Locate the cell with the specified text and output its (X, Y) center coordinate. 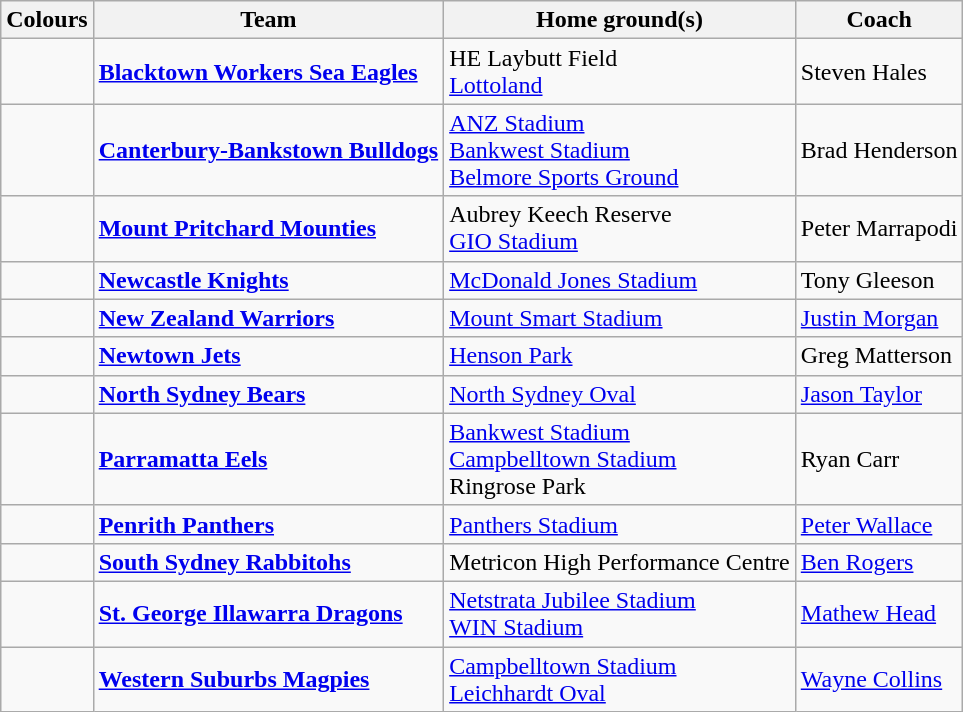
Peter Marrapodi (879, 228)
South Sydney Rabbitohs (268, 562)
North Sydney Oval (620, 394)
Team (268, 20)
ANZ StadiumBankwest StadiumBelmore Sports Ground (620, 150)
Newcastle Knights (268, 280)
Panthers Stadium (620, 524)
Home ground(s) (620, 20)
Mount Pritchard Mounties (268, 228)
McDonald Jones Stadium (620, 280)
Western Suburbs Magpies (268, 678)
HE Laybutt FieldLottoland (620, 72)
Coach (879, 20)
Newtown Jets (268, 356)
Canterbury-Bankstown Bulldogs (268, 150)
Jason Taylor (879, 394)
Mount Smart Stadium (620, 318)
Brad Henderson (879, 150)
Mathew Head (879, 614)
Bankwest StadiumCampbelltown StadiumRingrose Park (620, 459)
Henson Park (620, 356)
Steven Hales (879, 72)
Campbelltown StadiumLeichhardt Oval (620, 678)
Parramatta Eels (268, 459)
Colours (47, 20)
Ben Rogers (879, 562)
Netstrata Jubilee StadiumWIN Stadium (620, 614)
St. George Illawarra Dragons (268, 614)
Tony Gleeson (879, 280)
Justin Morgan (879, 318)
Greg Matterson (879, 356)
Metricon High Performance Centre (620, 562)
Peter Wallace (879, 524)
Blacktown Workers Sea Eagles (268, 72)
New Zealand Warriors (268, 318)
Penrith Panthers (268, 524)
Wayne Collins (879, 678)
Aubrey Keech ReserveGIO Stadium (620, 228)
North Sydney Bears (268, 394)
Ryan Carr (879, 459)
